Determine the (x, y) coordinate at the center of the cell enclosing the given text.  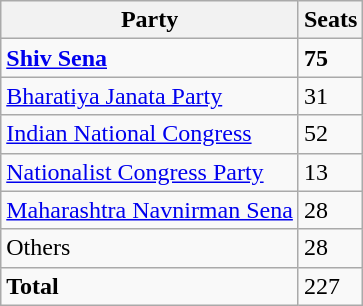
Total (150, 286)
Party (150, 20)
227 (330, 286)
Maharashtra Navnirman Sena (150, 210)
Seats (330, 20)
52 (330, 134)
Shiv Sena (150, 58)
Others (150, 248)
75 (330, 58)
13 (330, 172)
31 (330, 96)
Bharatiya Janata Party (150, 96)
Indian National Congress (150, 134)
Nationalist Congress Party (150, 172)
